Return the (x, y) coordinate for the center point of the cell that contains the specified text.  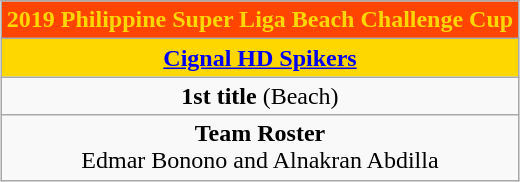
2019 Philippine Super Liga Beach Challenge Cup (260, 20)
Cignal HD Spikers (260, 58)
1st title (Beach) (260, 96)
Team RosterEdmar Bonono and Alnakran Abdilla (260, 148)
